Return [X, Y] of the center of cell containing provided text 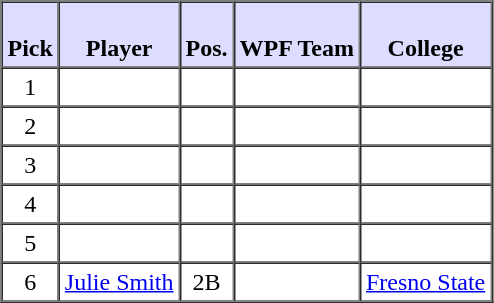
2 [30, 126]
College [426, 35]
3 [30, 166]
1 [30, 88]
Fresno State [426, 282]
Julie Smith [120, 282]
Pos. [207, 35]
4 [30, 204]
5 [30, 244]
Pick [30, 35]
WPF Team [297, 35]
2B [207, 282]
6 [30, 282]
Player [120, 35]
